Determine the [x, y] coordinate at the center of the cell enclosing the given text.  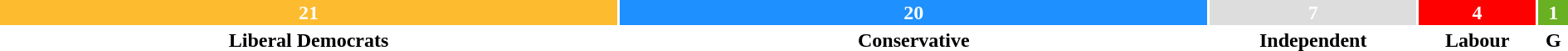
1 [1553, 13]
7 [1313, 13]
4 [1478, 13]
20 [914, 13]
21 [309, 13]
